Determine the (x, y) coordinate at the center of the cell enclosing the given text.  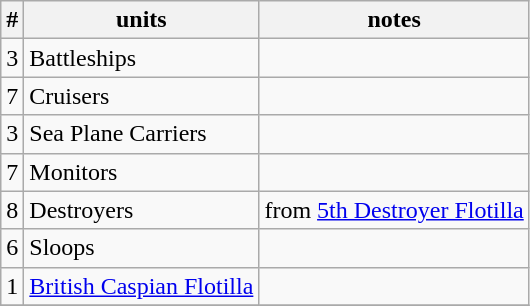
Sea Plane Carriers (142, 134)
# (12, 20)
from 5th Destroyer Flotilla (394, 210)
6 (12, 248)
8 (12, 210)
Monitors (142, 172)
Battleships (142, 58)
Cruisers (142, 96)
1 (12, 286)
units (142, 20)
notes (394, 20)
Sloops (142, 248)
British Caspian Flotilla (142, 286)
Destroyers (142, 210)
